Return the [X, Y] coordinate for the center point of the cell that contains the specified text.  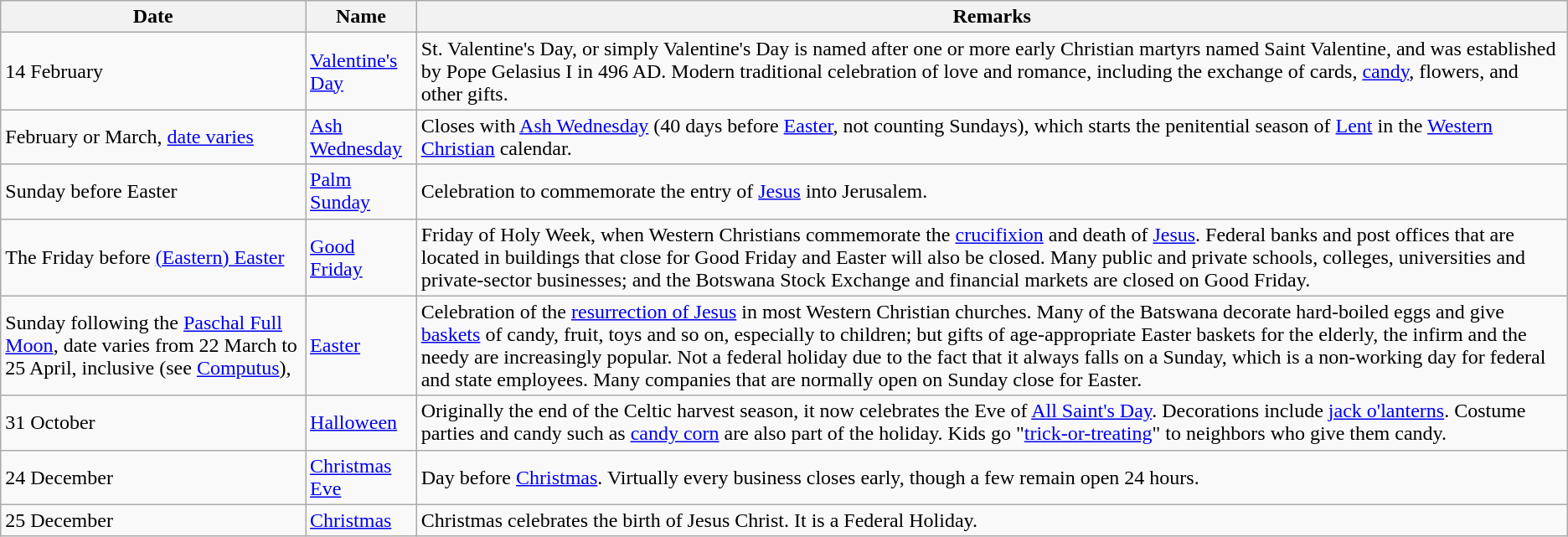
Christmas celebrates the birth of Jesus Christ. It is a Federal Holiday. [992, 520]
Ash Wednesday [362, 137]
Celebration to commemorate the entry of Jesus into Jerusalem. [992, 191]
Halloween [362, 422]
February or March, date varies [153, 137]
Good Friday [362, 257]
Palm Sunday [362, 191]
Easter [362, 345]
Sunday following the Paschal Full Moon, date varies from 22 March to 25 April, inclusive (see Computus), [153, 345]
25 December [153, 520]
14 February [153, 71]
Valentine's Day [362, 71]
Sunday before Easter [153, 191]
Day before Christmas. Virtually every business closes early, though a few remain open 24 hours. [992, 478]
24 December [153, 478]
Christmas [362, 520]
Name [362, 17]
31 October [153, 422]
Remarks [992, 17]
Christmas Eve [362, 478]
The Friday before (Eastern) Easter [153, 257]
Date [153, 17]
